Find where the given text appears and provide that cell's center as (x, y) coordinate. 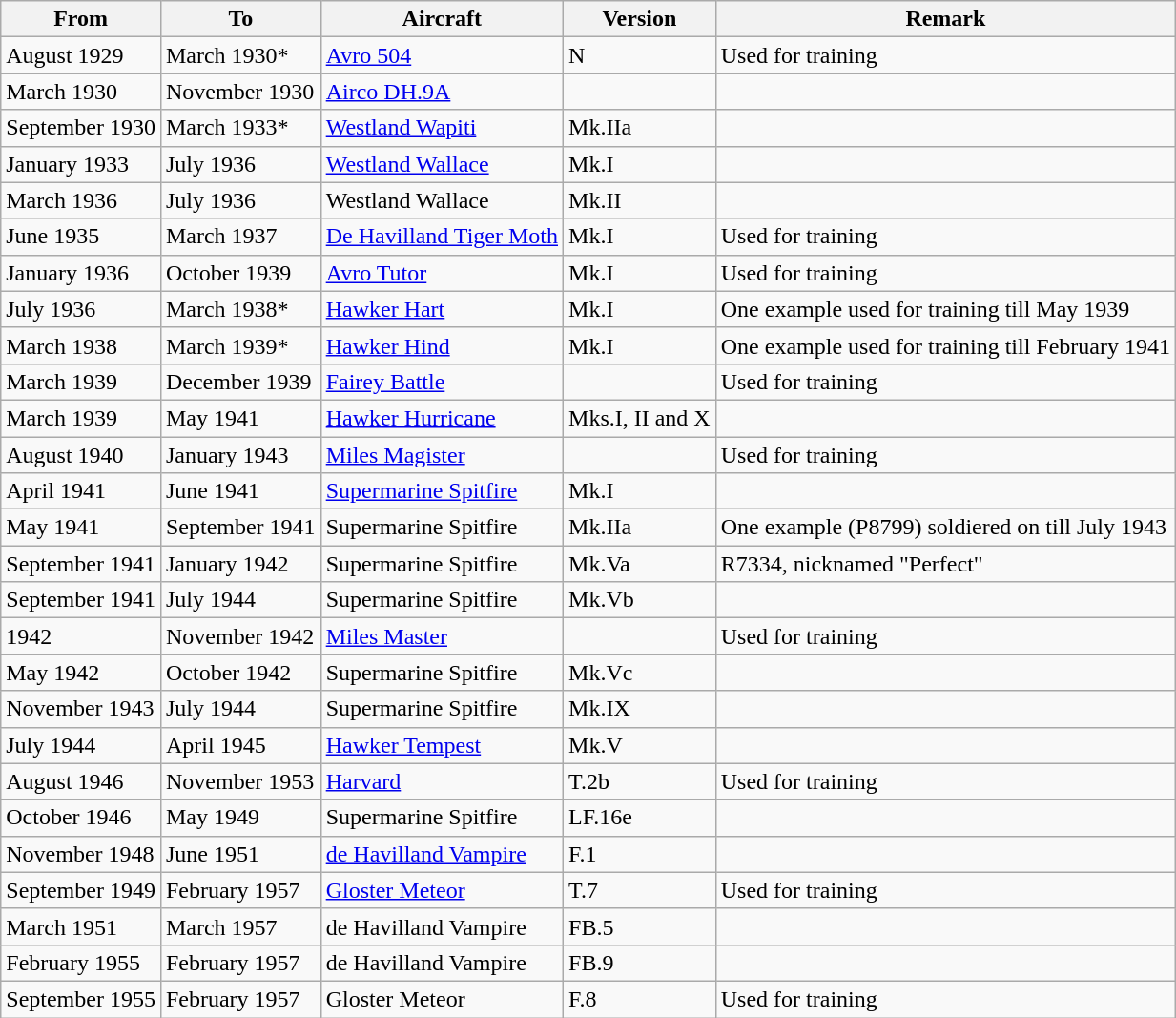
June 1935 (81, 237)
November 1930 (240, 92)
Avro Tutor (442, 273)
November 1942 (240, 636)
Mk.Vc (640, 673)
Fairey Battle (442, 382)
September 1930 (81, 128)
March 1957 (240, 926)
April 1941 (81, 491)
January 1933 (81, 164)
May 1942 (81, 673)
September 1955 (81, 999)
Hawker Hind (442, 345)
May 1949 (240, 818)
Mk.II (640, 200)
Aircraft (442, 19)
March 1938 (81, 345)
LF.16e (640, 818)
October 1946 (81, 818)
F.8 (640, 999)
Hawker Hart (442, 309)
March 1951 (81, 926)
T.7 (640, 890)
Hawker Hurricane (442, 418)
From (81, 19)
Mk.Va (640, 564)
Miles Master (442, 636)
November 1948 (81, 854)
January 1942 (240, 564)
January 1936 (81, 273)
August 1929 (81, 55)
To (240, 19)
October 1939 (240, 273)
April 1945 (240, 745)
De Havilland Tiger Moth (442, 237)
FB.9 (640, 963)
June 1941 (240, 491)
Mk.Vb (640, 600)
Airco DH.9A (442, 92)
Mk.IX (640, 709)
Remark (945, 19)
T.2b (640, 781)
August 1940 (81, 455)
November 1943 (81, 709)
March 1930 (81, 92)
March 1937 (240, 237)
August 1946 (81, 781)
Harvard (442, 781)
Version (640, 19)
Avro 504 (442, 55)
Westland Wapiti (442, 128)
FB.5 (640, 926)
R7334, nicknamed "Perfect" (945, 564)
March 1938* (240, 309)
March 1930* (240, 55)
December 1939 (240, 382)
N (640, 55)
F.1 (640, 854)
1942 (81, 636)
Hawker Tempest (442, 745)
November 1953 (240, 781)
One example used for training till May 1939 (945, 309)
One example (P8799) soldiered on till July 1943 (945, 528)
Mk.V (640, 745)
One example used for training till February 1941 (945, 345)
February 1955 (81, 963)
Miles Magister (442, 455)
January 1943 (240, 455)
September 1949 (81, 890)
March 1933* (240, 128)
October 1942 (240, 673)
March 1939* (240, 345)
Mks.I, II and X (640, 418)
June 1951 (240, 854)
March 1936 (81, 200)
